Return [x, y] of the center of cell containing provided text 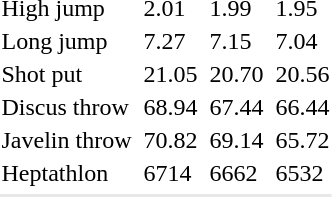
Long jump [66, 41]
20.56 [302, 74]
Discus throw [66, 107]
Heptathlon [66, 173]
65.72 [302, 140]
21.05 [170, 74]
6714 [170, 173]
Javelin throw [66, 140]
6662 [236, 173]
66.44 [302, 107]
7.27 [170, 41]
20.70 [236, 74]
Shot put [66, 74]
7.04 [302, 41]
70.82 [170, 140]
68.94 [170, 107]
69.14 [236, 140]
67.44 [236, 107]
7.15 [236, 41]
6532 [302, 173]
